Return (X, Y) of the center of cell containing provided text 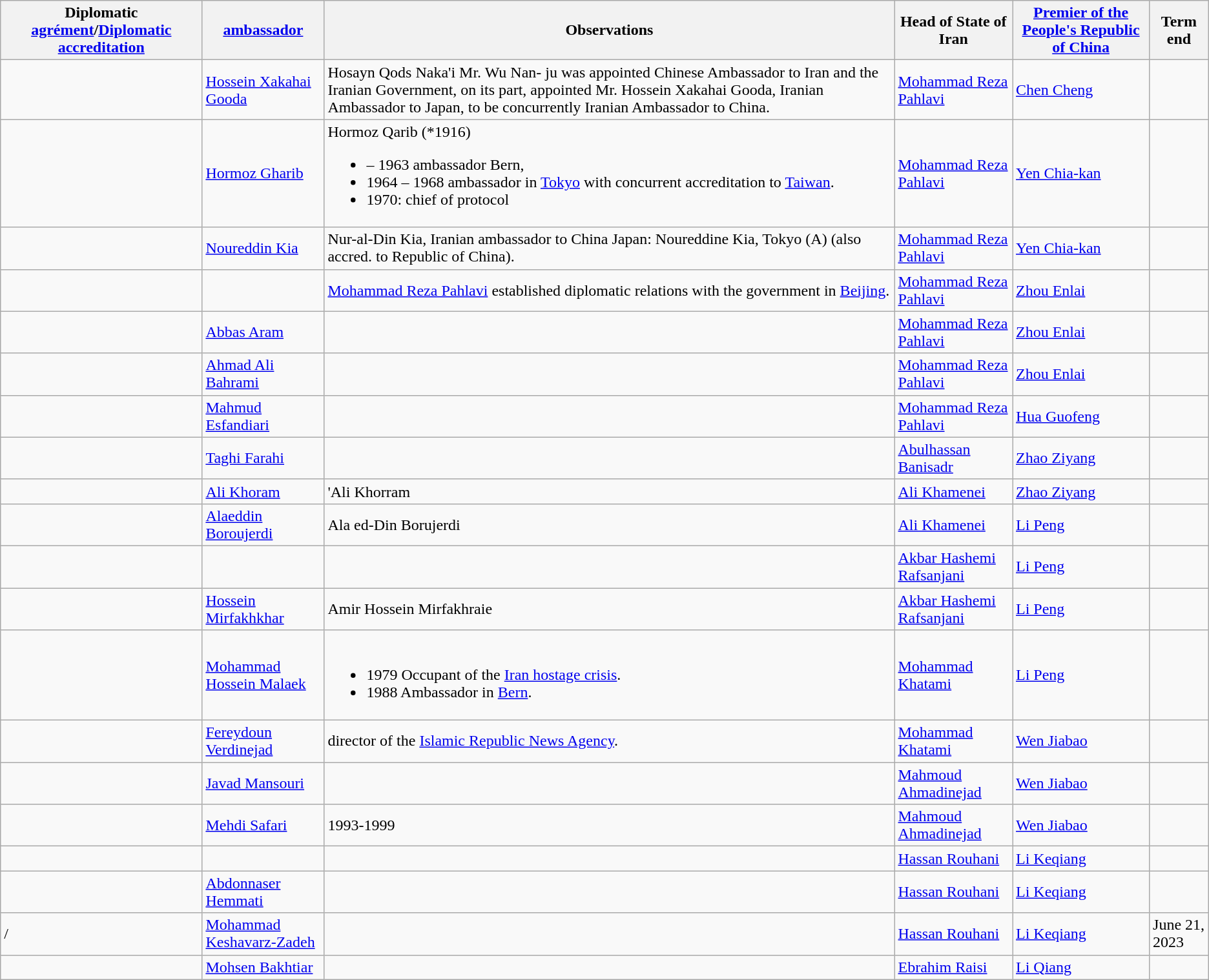
/ (101, 934)
June 21, 2023 (1179, 934)
Mahmud Esfandiari (263, 416)
Ala ed-Din Borujerdi (610, 524)
Abulhassan Banisadr (953, 458)
Javad Mansouri (263, 784)
Ebrahim Raisi (953, 967)
Hossein Mirfakhkhar (263, 608)
Term end (1179, 30)
Mohammad Reza Pahlavi established diplomatic relations with the government in Beijing. (610, 291)
Amir Hossein Mirfakhraie (610, 608)
Hua Guofeng (1081, 416)
Nur-al-Din Kia, Iranian ambassador to China Japan: Noureddine Kia, Tokyo (A) (also accred. to Republic of China). (610, 248)
Abbas Aram (263, 332)
Alaeddin Boroujerdi (263, 524)
Premier of the People's Republic of China (1081, 30)
1993-1999 (610, 825)
Mohsen Bakhtiar (263, 967)
Head of State of Iran (953, 30)
'Ali Khorram (610, 491)
Li Qiang (1081, 967)
Hormoz Qarib (*1916) – 1963 ambassador Bern,1964 – 1968 ambassador in Tokyo with concurrent accreditation to Taiwan.1970: chief of protocol (610, 173)
Taghi Farahi (263, 458)
director of the Islamic Republic News Agency. (610, 741)
Hormoz Gharib (263, 173)
Mehdi Safari (263, 825)
Fereydoun Verdinejad (263, 741)
Noureddin Kia (263, 248)
Mohammad Keshavarz-Zadeh (263, 934)
ambassador (263, 30)
Abdonnaser Hemmati (263, 892)
Observations (610, 30)
Ali Khoram (263, 491)
Chen Cheng (1081, 90)
1979 Occupant of the Iran hostage crisis.1988 Ambassador in Bern. (610, 675)
Hossein Xakahai Gooda (263, 90)
Ahmad Ali Bahrami (263, 374)
Mohammad Hossein Malaek (263, 675)
Diplomatic agrément/Diplomatic accreditation (101, 30)
